Capture the cell that displays the provided text and extract its [X, Y] central coordinate. 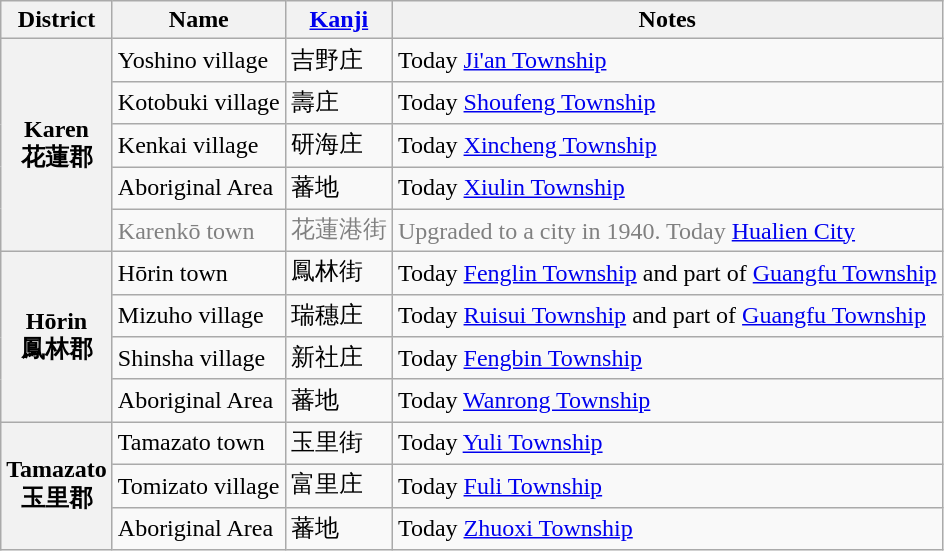
Kanji [338, 20]
Today Ruisui Township and part of Guangfu Township [667, 316]
Name [198, 20]
Today Ji'an Township [667, 60]
Kenkai village [198, 146]
玉里街 [338, 444]
富里庄 [338, 486]
Upgraded to a city in 1940. Today Hualien City [667, 230]
壽庄 [338, 102]
Today Fenglin Township and part of Guangfu Township [667, 274]
Hōrin鳳林郡 [57, 337]
Karenkō town [198, 230]
Tamazato玉里郡 [57, 486]
吉野庄 [338, 60]
Today Yuli Township [667, 444]
District [57, 20]
Today Fengbin Township [667, 358]
新社庄 [338, 358]
Today Zhuoxi Township [667, 528]
Kotobuki village [198, 102]
Hōrin town [198, 274]
Today Shoufeng Township [667, 102]
Karen花蓮郡 [57, 146]
Today Xincheng Township [667, 146]
Notes [667, 20]
Tamazato town [198, 444]
Today Xiulin Township [667, 188]
Mizuho village [198, 316]
Today Wanrong Township [667, 400]
花蓮港街 [338, 230]
Yoshino village [198, 60]
Today Fuli Township [667, 486]
Tomizato village [198, 486]
鳳林街 [338, 274]
瑞穗庄 [338, 316]
Shinsha village [198, 358]
研海庄 [338, 146]
